Pinpoint the cell where the given text exists, returning its [x, y] midpoint coordinate. 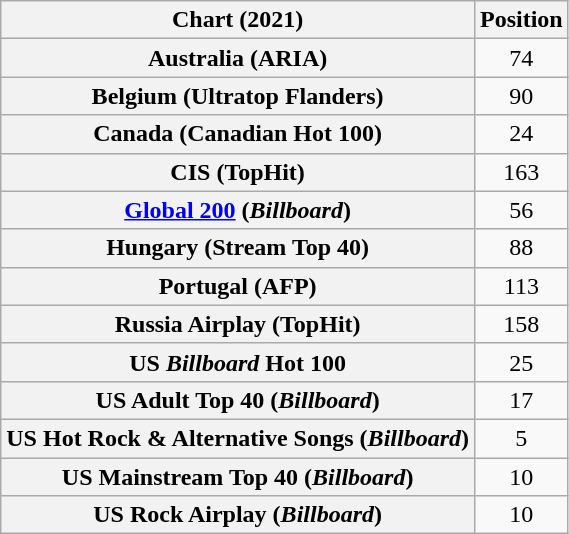
US Rock Airplay (Billboard) [238, 515]
Australia (ARIA) [238, 58]
56 [521, 210]
90 [521, 96]
Position [521, 20]
Chart (2021) [238, 20]
88 [521, 248]
17 [521, 400]
163 [521, 172]
Portugal (AFP) [238, 286]
25 [521, 362]
158 [521, 324]
Hungary (Stream Top 40) [238, 248]
Russia Airplay (TopHit) [238, 324]
24 [521, 134]
5 [521, 438]
US Mainstream Top 40 (Billboard) [238, 477]
74 [521, 58]
US Hot Rock & Alternative Songs (Billboard) [238, 438]
US Billboard Hot 100 [238, 362]
113 [521, 286]
US Adult Top 40 (Billboard) [238, 400]
Canada (Canadian Hot 100) [238, 134]
Global 200 (Billboard) [238, 210]
CIS (TopHit) [238, 172]
Belgium (Ultratop Flanders) [238, 96]
